Extract the (X, Y) coordinate from the center of the cell holding the provided text.  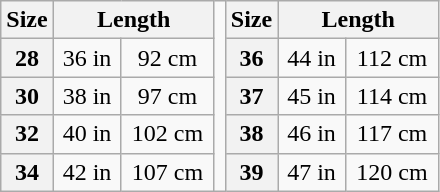
37 (251, 96)
38 in (87, 96)
45 in (312, 96)
36 in (87, 58)
120 cm (392, 172)
28 (27, 58)
42 in (87, 172)
44 in (312, 58)
32 (27, 134)
30 (27, 96)
40 in (87, 134)
102 cm (168, 134)
117 cm (392, 134)
34 (27, 172)
97 cm (168, 96)
38 (251, 134)
39 (251, 172)
47 in (312, 172)
92 cm (168, 58)
114 cm (392, 96)
107 cm (168, 172)
46 in (312, 134)
36 (251, 58)
112 cm (392, 58)
